Detect which cell encompasses the target text, then output its (x, y) center coordinate. 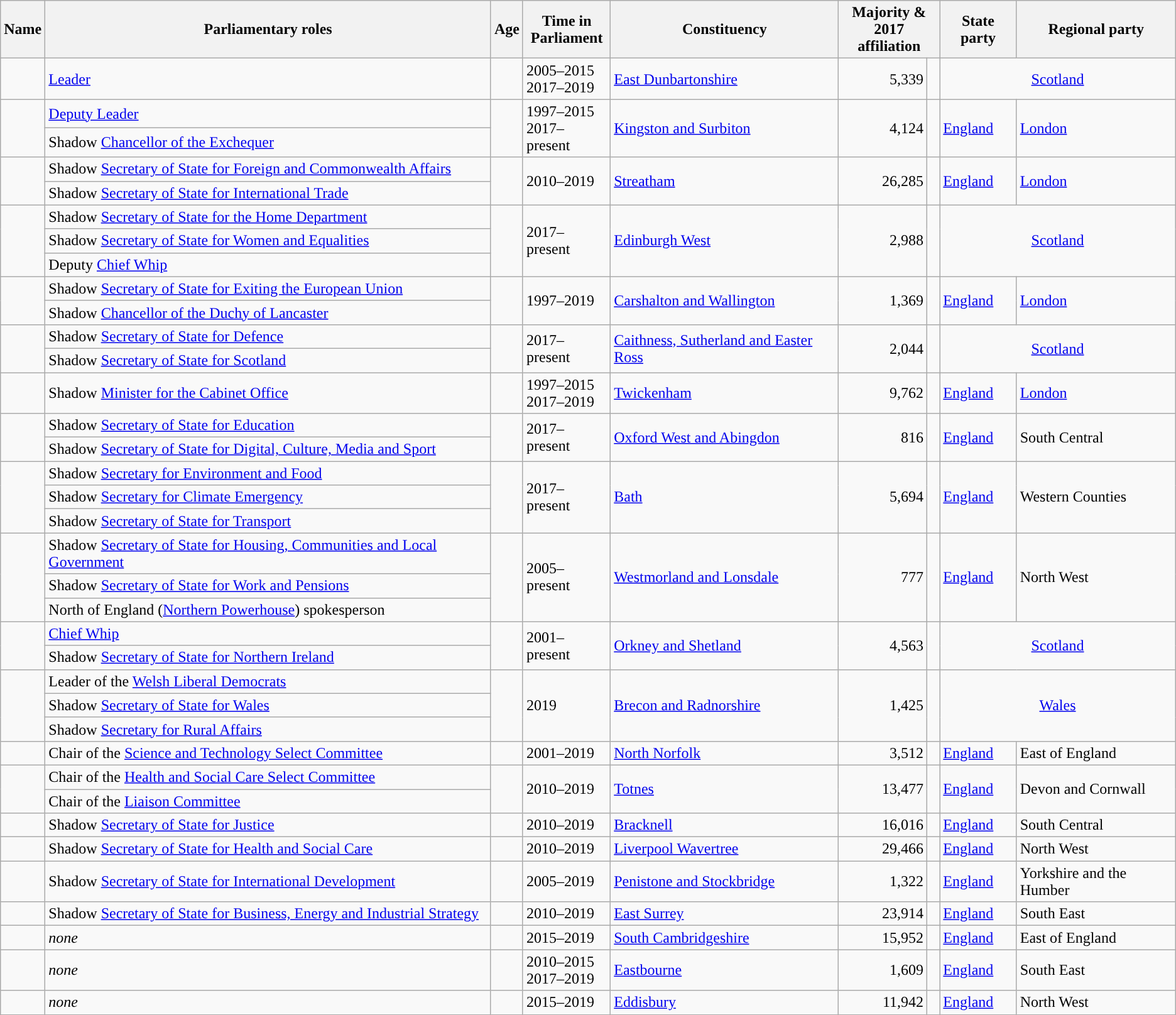
5,694 (883, 497)
Time inParliament (567, 30)
Orkney and Shetland (725, 645)
Eastbourne (725, 970)
East Surrey (725, 914)
1997–20152017–present (567, 128)
11,942 (883, 1002)
23,914 (883, 914)
Carshalton and Wallington (725, 300)
15,952 (883, 938)
Shadow Secretary of State for International Development (268, 881)
Shadow Secretary for Environment and Food (268, 473)
South Cambridgeshire (725, 938)
Penistone and Stockbridge (725, 881)
816 (883, 437)
1997–20152017–2019 (567, 392)
Yorkshire and the Humber (1096, 881)
Parliamentary roles (268, 30)
Shadow Secretary of State for Wales (268, 705)
Shadow Secretary of State for Education (268, 425)
Constituency (725, 30)
Deputy Leader (268, 114)
Shadow Secretary for Rural Affairs (268, 729)
Shadow Secretary of State for Scotland (268, 360)
Totnes (725, 789)
Oxford West and Abingdon (725, 437)
Age (506, 30)
26,285 (883, 181)
2005–present (567, 577)
Shadow Secretary of State for Health and Social Care (268, 849)
East Dunbartonshire (725, 79)
777 (883, 577)
2010–20152017–2019 (567, 970)
4,563 (883, 645)
Shadow Secretary of State for Defence (268, 336)
Shadow Secretary of State for Work and Pensions (268, 586)
Chair of the Health and Social Care Select Committee (268, 777)
Shadow Secretary of State for Justice (268, 825)
4,124 (883, 128)
Chair of the Liaison Committee (268, 801)
1,425 (883, 705)
Kingston and Surbiton (725, 128)
Shadow Secretary of State for Transport (268, 521)
2001–2019 (567, 753)
Brecon and Radnorshire (725, 705)
2001–present (567, 645)
State party (978, 30)
Shadow Secretary of State for International Trade (268, 193)
13,477 (883, 789)
Leader of the Welsh Liberal Democrats (268, 681)
Shadow Secretary for Climate Emergency (268, 497)
Deputy Chief Whip (268, 265)
2,988 (883, 241)
Twickenham (725, 392)
Bracknell (725, 825)
Western Counties (1096, 497)
Shadow Secretary of State for Northern Ireland (268, 657)
Shadow Chancellor of the Exchequer (268, 143)
Shadow Secretary of State for Business, Energy and Industrial Strategy (268, 914)
Shadow Secretary of State for Foreign and Commonwealth Affairs (268, 169)
16,016 (883, 825)
Edinburgh West (725, 241)
Leader (268, 79)
1,369 (883, 300)
9,762 (883, 392)
1,609 (883, 970)
Shadow Secretary of State for Housing, Communities and Local Government (268, 553)
3,512 (883, 753)
Name (23, 30)
2005–20152017–2019 (567, 79)
Eddisbury (725, 1002)
Bath (725, 497)
2019 (567, 705)
2,044 (883, 348)
2005–2019 (567, 881)
Devon and Cornwall (1096, 789)
Shadow Secretary of State for Digital, Culture, Media and Sport (268, 449)
Liverpool Wavertree (725, 849)
5,339 (883, 79)
Chair of the Science and Technology Select Committee (268, 753)
1997–2019 (567, 300)
Regional party (1096, 30)
Westmorland and Lonsdale (725, 577)
Shadow Secretary of State for Exiting the European Union (268, 288)
Shadow Secretary of State for the Home Department (268, 217)
Shadow Minister for the Cabinet Office (268, 392)
1,322 (883, 881)
Streatham (725, 181)
Caithness, Sutherland and Easter Ross (725, 348)
North of England (Northern Powerhouse) spokesperson (268, 610)
Shadow Secretary of State for Women and Equalities (268, 241)
Shadow Chancellor of the Duchy of Lancaster (268, 312)
29,466 (883, 849)
North Norfolk (725, 753)
Majority &2017 affiliation (890, 30)
Wales (1058, 705)
Chief Whip (268, 634)
